Return the (X, Y) coordinate for the center point of the cell that contains the specified text.  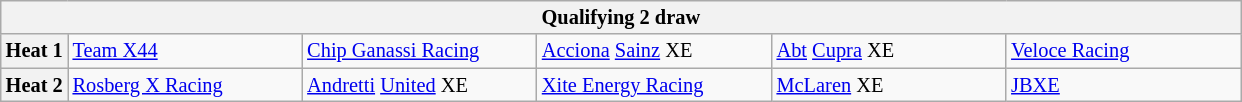
Abt Cupra XE (890, 51)
McLaren XE (890, 85)
Heat 2 (34, 85)
Chip Ganassi Racing (420, 51)
Acciona Sainz XE (654, 51)
Xite Energy Racing (654, 85)
Team X44 (186, 51)
Rosberg X Racing (186, 85)
JBXE (1124, 85)
Veloce Racing (1124, 51)
Qualifying 2 draw (621, 17)
Andretti United XE (420, 85)
Heat 1 (34, 51)
